Search for the cell housing the specified text and yield its (x, y) center coordinate. 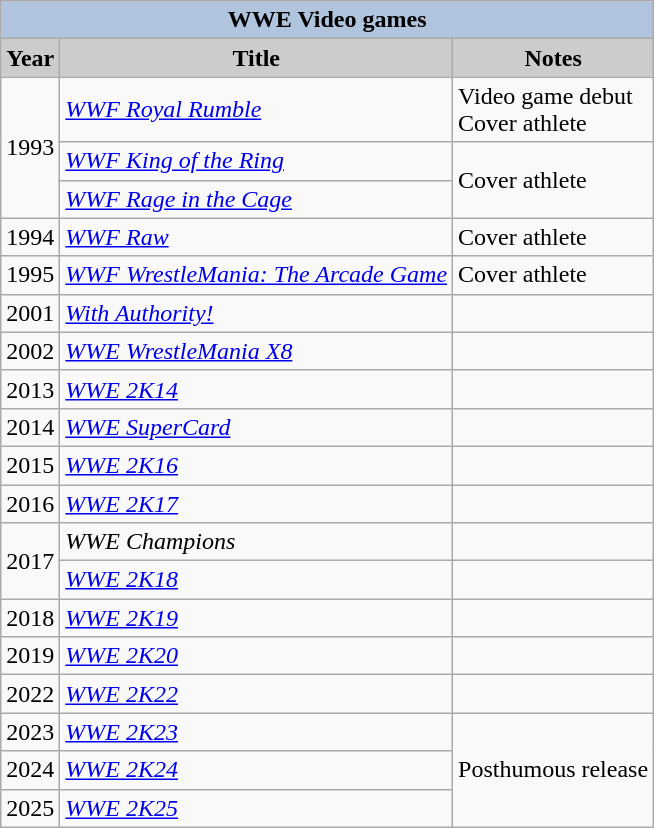
2017 (30, 561)
WWE 2K24 (256, 770)
2018 (30, 618)
Title (256, 58)
2001 (30, 313)
2024 (30, 770)
WWE 2K25 (256, 808)
2013 (30, 389)
WWE 2K16 (256, 465)
Year (30, 58)
2023 (30, 732)
Notes (554, 58)
WWE WrestleMania X8 (256, 351)
WWF King of the Ring (256, 161)
2022 (30, 694)
WWE 2K19 (256, 618)
With Authority! (256, 313)
WWE 2K17 (256, 503)
2019 (30, 656)
WWF Raw (256, 237)
WWE 2K22 (256, 694)
WWF Rage in the Cage (256, 199)
2014 (30, 427)
Video game debut Cover athlete (554, 110)
WWE SuperCard (256, 427)
2016 (30, 503)
Posthumous release (554, 770)
1995 (30, 275)
1993 (30, 148)
WWE Champions (256, 542)
WWE 2K18 (256, 580)
WWE 2K14 (256, 389)
WWE 2K23 (256, 732)
WWE 2K20 (256, 656)
WWF WrestleMania: The Arcade Game (256, 275)
WWF Royal Rumble (256, 110)
2015 (30, 465)
WWE Video games (328, 20)
2002 (30, 351)
2025 (30, 808)
1994 (30, 237)
